Locate the cell with the specified text and output its [X, Y] center coordinate. 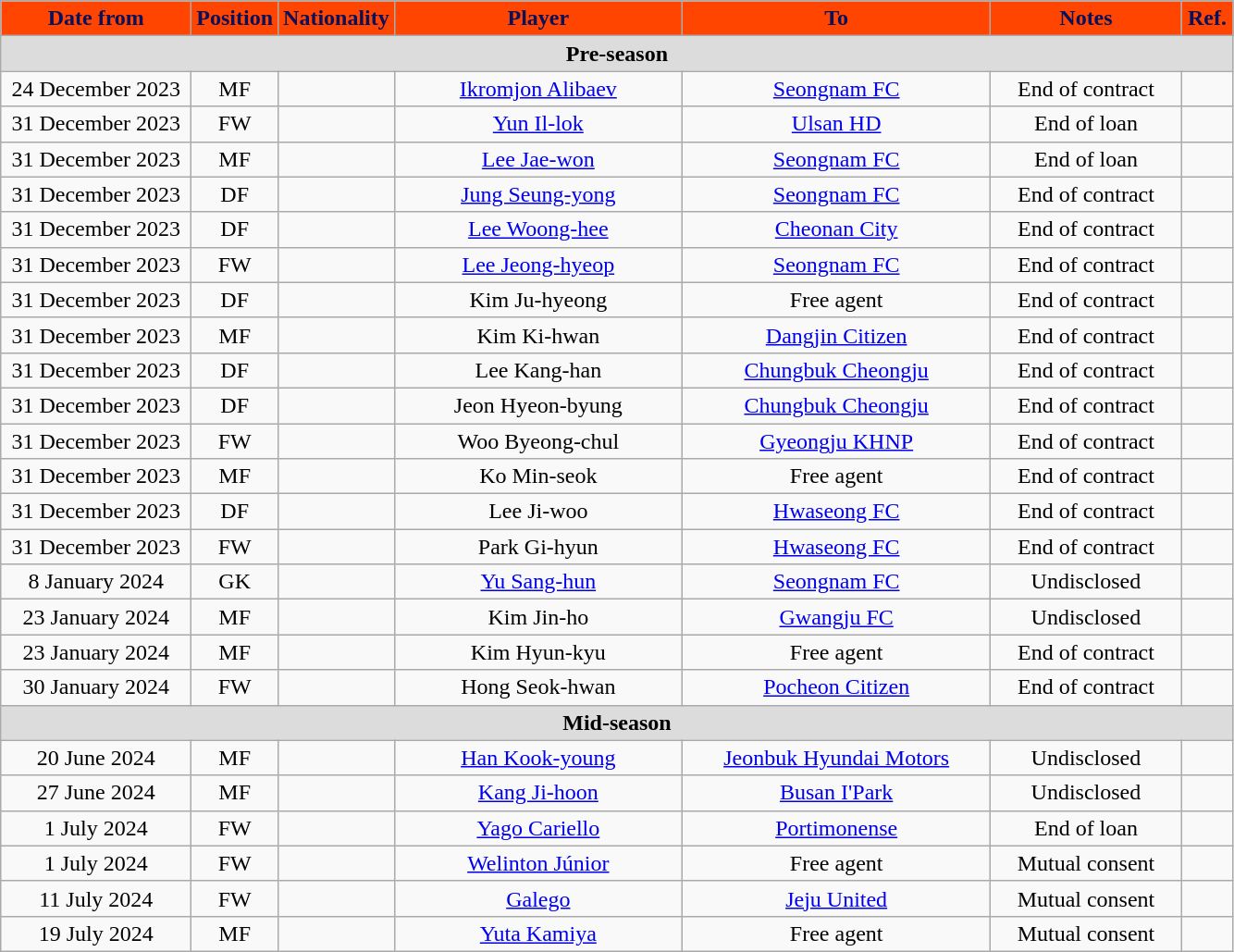
Pocheon Citizen [836, 687]
GK [235, 582]
Pre-season [617, 54]
Welinton Júnior [538, 863]
27 June 2024 [96, 793]
8 January 2024 [96, 582]
Galego [538, 898]
19 July 2024 [96, 933]
Portimonense [836, 828]
24 December 2023 [96, 89]
Gwangju FC [836, 617]
Player [538, 19]
Busan I'Park [836, 793]
20 June 2024 [96, 758]
Yuta Kamiya [538, 933]
Jung Seung-yong [538, 194]
Kim Jin-ho [538, 617]
Ref. [1207, 19]
Kim Hyun-kyu [538, 652]
Hong Seok-hwan [538, 687]
Lee Ji-woo [538, 512]
Mid-season [617, 723]
Lee Woong-hee [538, 229]
Woo Byeong-chul [538, 441]
Lee Kang-han [538, 370]
Kim Ki-hwan [538, 335]
Park Gi-hyun [538, 547]
Han Kook-young [538, 758]
Ko Min-seok [538, 476]
Jeon Hyeon-byung [538, 405]
Ulsan HD [836, 124]
Yago Cariello [538, 828]
Kim Ju-hyeong [538, 300]
Lee Jeong-hyeop [538, 265]
Kang Ji-hoon [538, 793]
Yu Sang-hun [538, 582]
To [836, 19]
Dangjin Citizen [836, 335]
Ikromjon Alibaev [538, 89]
Lee Jae-won [538, 159]
11 July 2024 [96, 898]
Cheonan City [836, 229]
30 January 2024 [96, 687]
Yun Il-lok [538, 124]
Date from [96, 19]
Notes [1086, 19]
Position [235, 19]
Nationality [337, 19]
Jeonbuk Hyundai Motors [836, 758]
Jeju United [836, 898]
Gyeongju KHNP [836, 441]
